Identify which cell holds the provided text, then report its [X, Y] central coordinate. 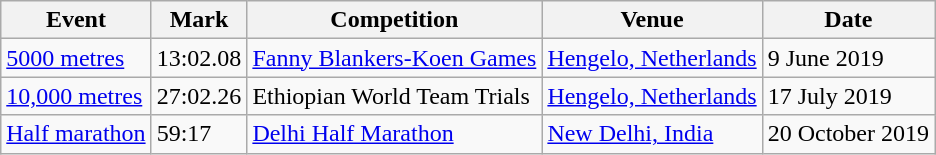
Delhi Half Marathon [394, 134]
Event [76, 20]
Venue [652, 20]
Date [848, 20]
59:17 [199, 134]
27:02.26 [199, 96]
New Delhi, India [652, 134]
20 October 2019 [848, 134]
Ethiopian World Team Trials [394, 96]
Competition [394, 20]
13:02.08 [199, 58]
17 July 2019 [848, 96]
5000 metres [76, 58]
10,000 metres [76, 96]
Half marathon [76, 134]
Mark [199, 20]
Fanny Blankers-Koen Games [394, 58]
9 June 2019 [848, 58]
